Return [x, y] of the center of cell containing provided text 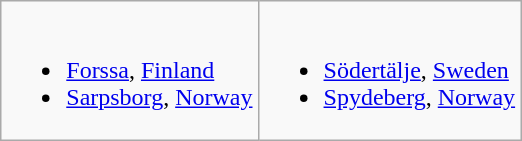
Forssa, Finland Sarpsborg, Norway [130, 71]
Södertälje, Sweden Spydeberg, Norway [390, 71]
